Detect which cell encompasses the target text, then output its [x, y] center coordinate. 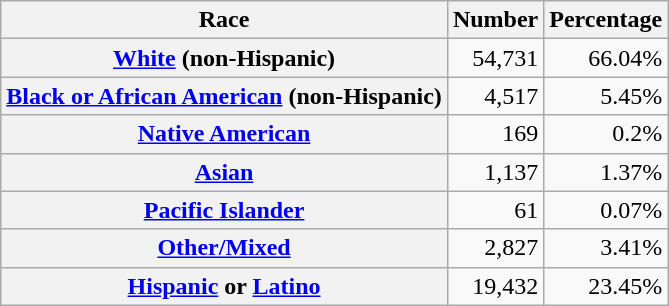
Asian [224, 172]
Hispanic or Latino [224, 286]
61 [495, 210]
2,827 [495, 248]
23.45% [606, 286]
Percentage [606, 20]
Other/Mixed [224, 248]
Native American [224, 134]
5.45% [606, 96]
54,731 [495, 58]
Black or African American (non-Hispanic) [224, 96]
3.41% [606, 248]
1,137 [495, 172]
Pacific Islander [224, 210]
1.37% [606, 172]
0.2% [606, 134]
White (non-Hispanic) [224, 58]
0.07% [606, 210]
4,517 [495, 96]
Race [224, 20]
Number [495, 20]
169 [495, 134]
19,432 [495, 286]
66.04% [606, 58]
